Find where the given text appears and provide that cell's center as (X, Y) coordinate. 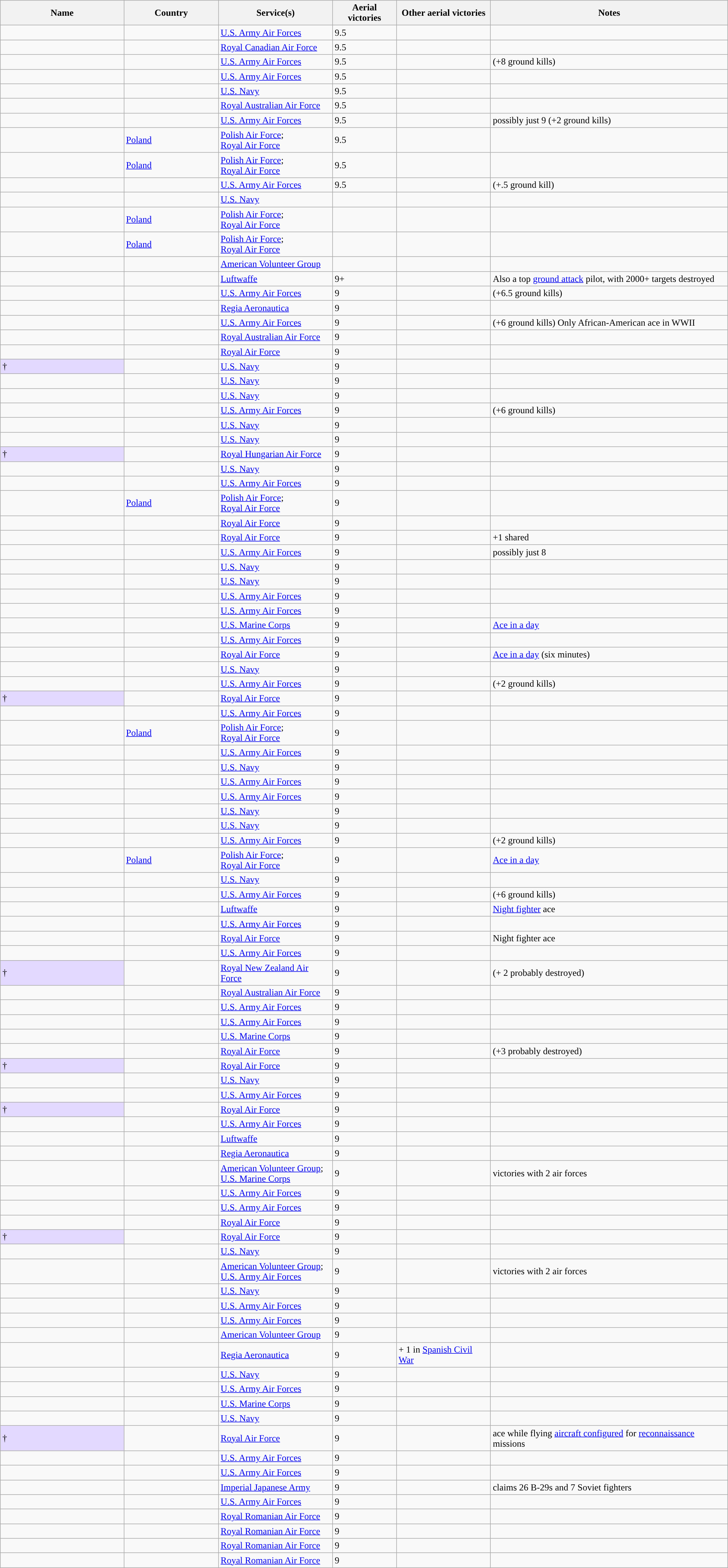
American Volunteer Group;U.S. Marine Corps (276, 1173)
Royal Hungarian Air Force (276, 454)
possibly just 9 (+2 ground kills) (609, 120)
Imperial Japanese Army (276, 1487)
Ace in a day (six minutes) (609, 654)
Royal Canadian Air Force (276, 47)
possibly just 8 (609, 552)
American Volunteer Group;U.S. Army Air Forces (276, 1271)
Notes (609, 13)
Other aerial victories (443, 13)
9+ (364, 279)
Service(s) (276, 13)
(+8 ground kills) (609, 62)
claims 26 B-29s and 7 Soviet fighters (609, 1487)
(+6.5 ground kills) (609, 293)
Country (171, 13)
(+ 2 probably destroyed) (609, 972)
(+.5 ground kill) (609, 185)
(+6 ground kills) Only African-American ace in WWII (609, 323)
(+3 probably destroyed) (609, 1051)
Name (62, 13)
Royal New Zealand Air Force (276, 972)
ace while flying aircraft configured for reconnaissance missions (609, 1438)
Aerial victories (364, 13)
Also a top ground attack pilot, with 2000+ targets destroyed (609, 279)
+ 1 in Spanish Civil War (443, 1355)
+1 shared (609, 538)
